Return the (x, y) coordinate for the center point of the cell that contains the specified text.  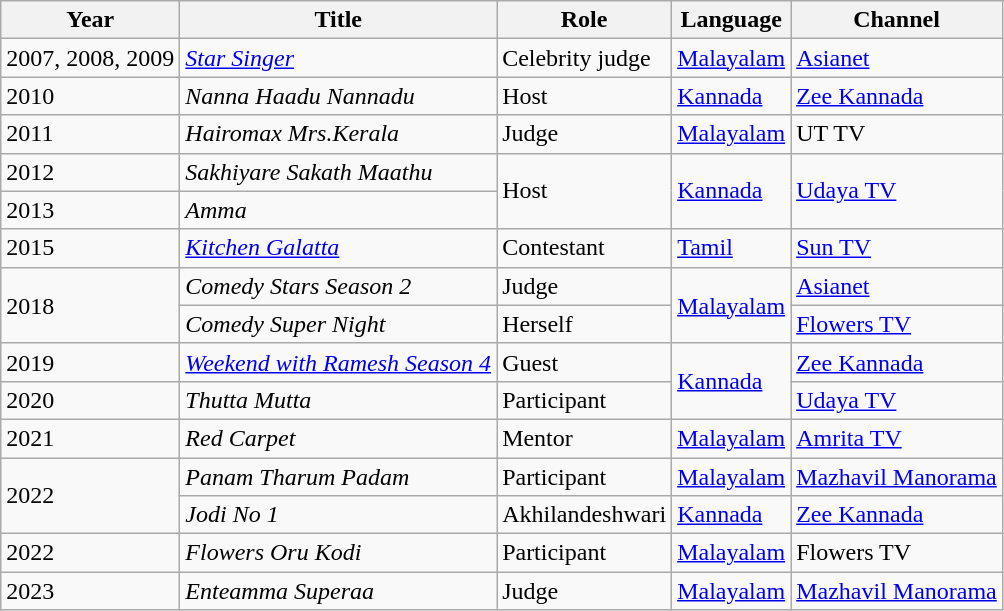
Comedy Super Night (338, 324)
Thutta Mutta (338, 400)
Role (584, 20)
2012 (90, 172)
UT TV (897, 134)
Flowers Oru Kodi (338, 553)
Amrita TV (897, 438)
Mentor (584, 438)
Title (338, 20)
Weekend with Ramesh Season 4 (338, 362)
2020 (90, 400)
Amma (338, 210)
Akhilandeshwari (584, 515)
2021 (90, 438)
Year (90, 20)
Sun TV (897, 248)
Panam Tharum Padam (338, 477)
Hairomax Mrs.Kerala (338, 134)
2023 (90, 591)
Enteamma Superaa (338, 591)
Tamil (732, 248)
2007, 2008, 2009 (90, 58)
2015 (90, 248)
Nanna Haadu Nannadu (338, 96)
Guest (584, 362)
2019 (90, 362)
Jodi No 1 (338, 515)
2011 (90, 134)
Herself (584, 324)
Red Carpet (338, 438)
Comedy Stars Season 2 (338, 286)
Channel (897, 20)
Contestant (584, 248)
2018 (90, 305)
Star Singer (338, 58)
2010 (90, 96)
Kitchen Galatta (338, 248)
Sakhiyare Sakath Maathu (338, 172)
Language (732, 20)
Celebrity judge (584, 58)
2013 (90, 210)
